Provide the (X, Y) coordinate of the cell's center where the given text is located.  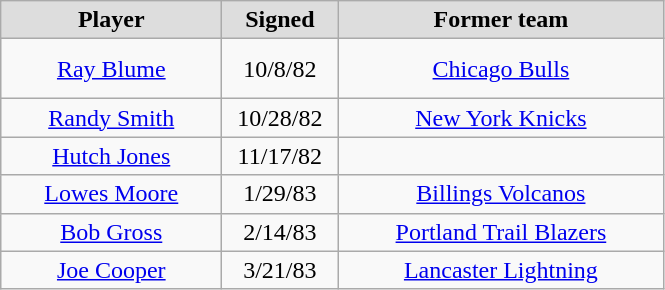
Lancaster Lightning (501, 270)
Hutch Jones (112, 156)
Chicago Bulls (501, 69)
11/17/82 (280, 156)
Former team (501, 20)
3/21/83 (280, 270)
New York Knicks (501, 118)
Signed (280, 20)
Joe Cooper (112, 270)
Portland Trail Blazers (501, 232)
2/14/83 (280, 232)
Player (112, 20)
10/8/82 (280, 69)
1/29/83 (280, 194)
Lowes Moore (112, 194)
Bob Gross (112, 232)
Billings Volcanos (501, 194)
Ray Blume (112, 69)
10/28/82 (280, 118)
Randy Smith (112, 118)
